Locate the cell with the specified text and output its [x, y] center coordinate. 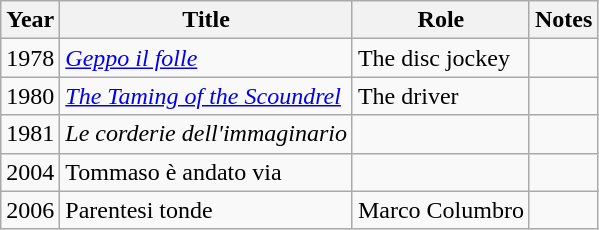
Marco Columbro [440, 210]
Notes [563, 20]
Geppo il folle [206, 58]
The Taming of the Scoundrel [206, 96]
Tommaso è andato via [206, 172]
1980 [30, 96]
Le corderie dell'immaginario [206, 134]
Role [440, 20]
1981 [30, 134]
Year [30, 20]
1978 [30, 58]
2004 [30, 172]
The driver [440, 96]
Parentesi tonde [206, 210]
The disc jockey [440, 58]
2006 [30, 210]
Title [206, 20]
